Scan for the cell matching the given text and deliver its [X, Y] coordinate at center. 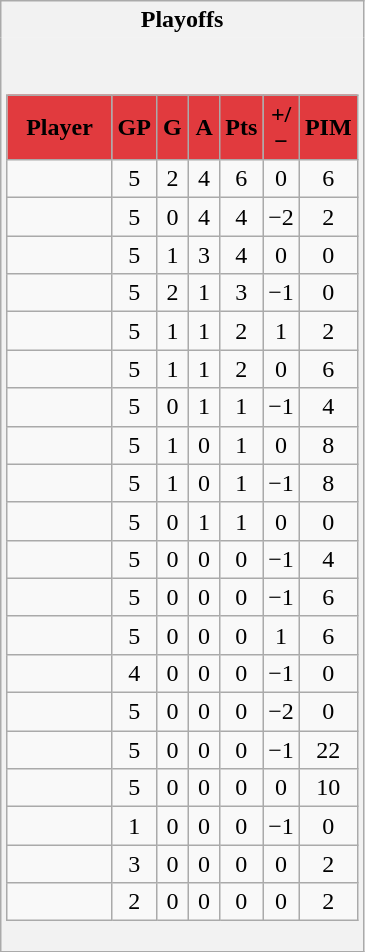
Player [60, 128]
PIM [328, 128]
10 [328, 788]
+/− [282, 128]
G [172, 128]
Pts [242, 128]
Playoffs [182, 20]
A [204, 128]
GP [134, 128]
22 [328, 750]
